Find where the given text appears and provide that cell's center as (x, y) coordinate. 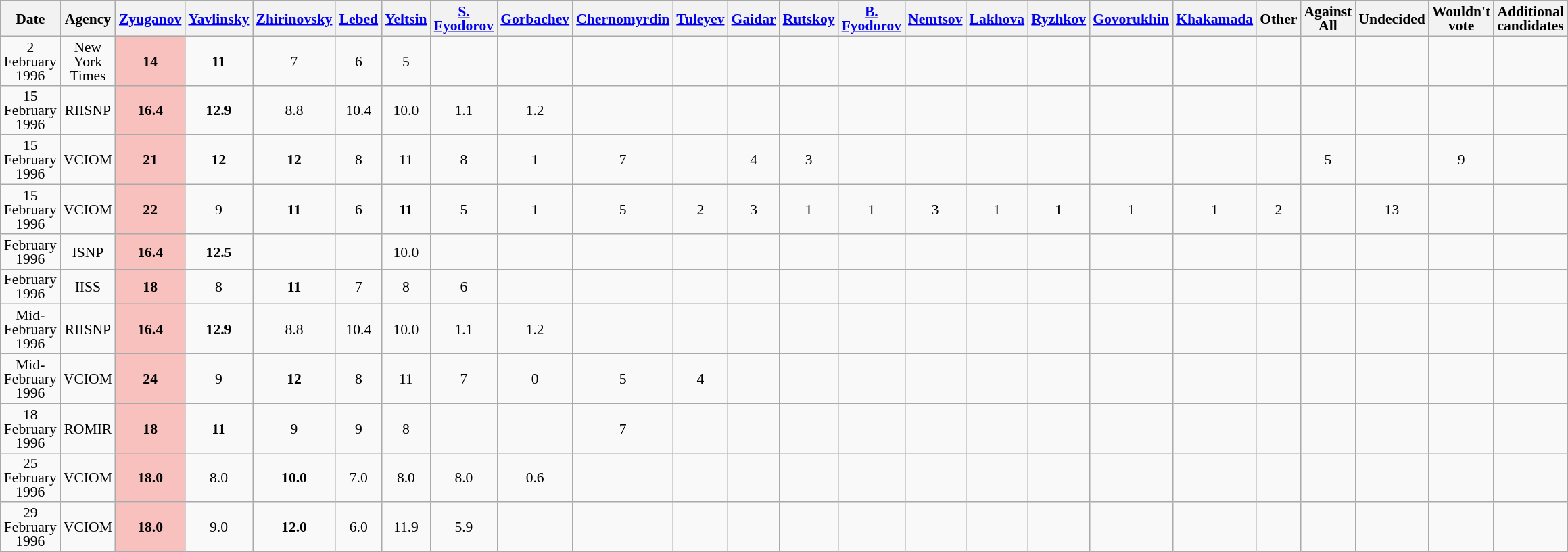
IISS (88, 287)
New York Times (88, 61)
9.0 (218, 528)
Gorbachev (535, 18)
13 (1392, 210)
22 (150, 210)
21 (150, 160)
Yavlinsky (218, 18)
B. Fyodorov (872, 18)
Wouldn't vote (1462, 18)
Yeltsin (406, 18)
S. Fyodorov (464, 18)
Tuleyev (700, 18)
ROMIR (88, 428)
Nemtsov (935, 18)
Lebed (358, 18)
Date (30, 18)
2 February 1996 (30, 61)
7.0 (358, 478)
29 February 1996 (30, 528)
Zyuganov (150, 18)
Govorukhin (1131, 18)
18 February 1996 (30, 428)
Against All (1328, 18)
14 (150, 61)
25 February 1996 (30, 478)
ISNP (88, 252)
Agency (88, 18)
Khakamada (1214, 18)
Additional candidates (1531, 18)
Ryzhkov (1059, 18)
Gaidar (754, 18)
Other (1278, 18)
0 (535, 379)
0.6 (535, 478)
Undecided (1392, 18)
5.9 (464, 528)
24 (150, 379)
6.0 (358, 528)
12.0 (295, 528)
12.5 (218, 252)
Zhirinovsky (295, 18)
11.9 (406, 528)
Lakhova (997, 18)
Chernomyrdin (623, 18)
Rutskoy (809, 18)
